Determine the (x, y) coordinate at the center of the cell enclosing the given text.  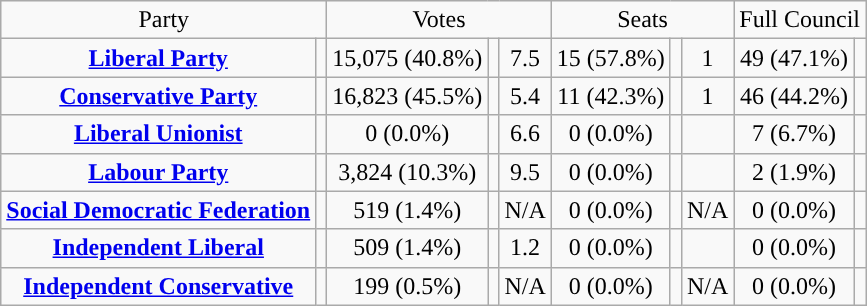
6.6 (525, 134)
15 (57.8%) (610, 58)
16,823 (45.5%) (408, 96)
Liberal Party (158, 58)
1.2 (525, 248)
Independent Liberal (158, 248)
Conservative Party (158, 96)
Votes (440, 20)
7.5 (525, 58)
Full Council (800, 20)
Seats (642, 20)
7 (6.7%) (794, 134)
Party (164, 20)
Social Democratic Federation (158, 210)
9.5 (525, 172)
199 (0.5%) (408, 286)
519 (1.4%) (408, 210)
3,824 (10.3%) (408, 172)
Independent Conservative (158, 286)
2 (1.9%) (794, 172)
15,075 (40.8%) (408, 58)
509 (1.4%) (408, 248)
Labour Party (158, 172)
49 (47.1%) (794, 58)
Liberal Unionist (158, 134)
11 (42.3%) (610, 96)
5.4 (525, 96)
46 (44.2%) (794, 96)
